Extract the (x, y) coordinate from the center of the cell holding the provided text.  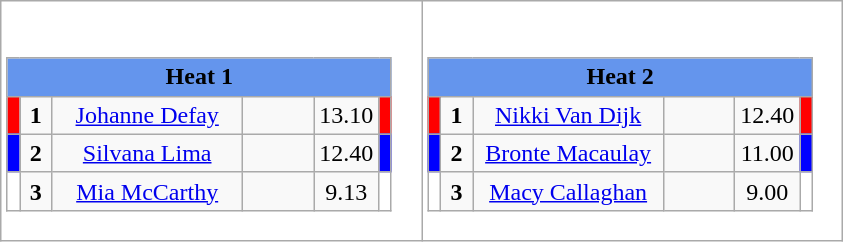
Heat 1 1 Johanne Defay 13.10 2 Silvana Lima 12.40 3 Mia McCarthy 9.13 (212, 121)
Mia McCarthy (148, 191)
Macy Callaghan (568, 191)
Bronte Macaulay (568, 153)
Silvana Lima (148, 153)
13.10 (346, 115)
Heat 2 1 Nikki Van Dijk 12.40 2 Bronte Macaulay 11.00 3 Macy Callaghan 9.00 (632, 121)
Johanne Defay (148, 115)
Heat 1 (199, 77)
Nikki Van Dijk (568, 115)
11.00 (768, 153)
Heat 2 (620, 77)
9.00 (768, 191)
9.13 (346, 191)
